From the cell containing the given text, extract its center point as [X, Y] coordinate. 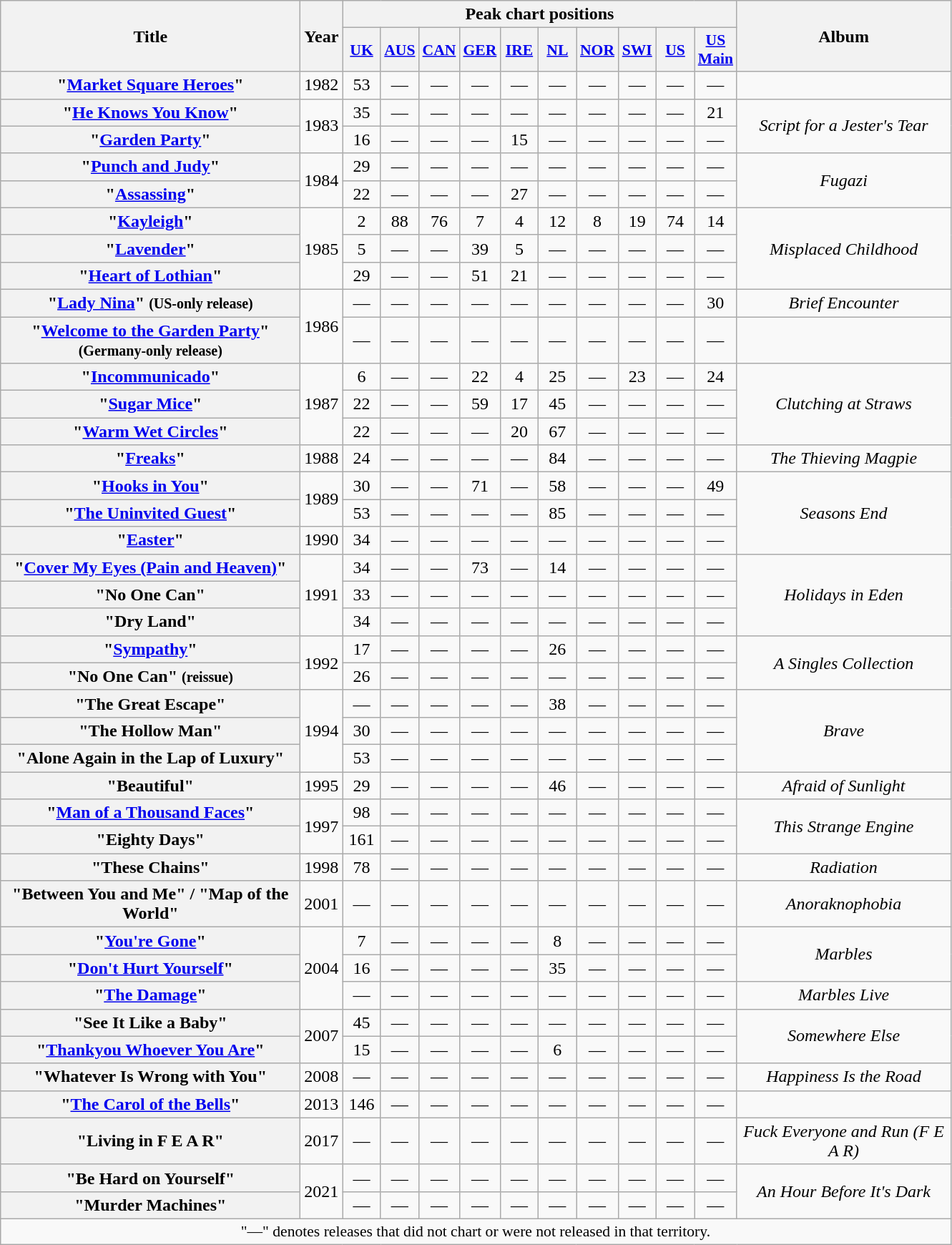
Holidays in Eden [844, 595]
67 [558, 431]
A Singles Collection [844, 663]
51 [479, 275]
2001 [322, 904]
"Heart of Lothian" [150, 275]
Brave [844, 731]
Fugazi [844, 180]
59 [479, 404]
"Sugar Mice" [150, 404]
"The Carol of the Bells" [150, 1104]
"Sympathy" [150, 649]
49 [715, 486]
1994 [322, 731]
38 [558, 703]
"Punch and Judy" [150, 167]
Peak chart positions [539, 14]
"Don't Hurt Yourself" [150, 968]
"Dry Land" [150, 622]
An Hour Before It's Dark [844, 1191]
88 [399, 221]
"Warm Wet Circles" [150, 431]
1997 [322, 826]
78 [362, 867]
NOR [597, 50]
"Hooks in You" [150, 486]
1998 [322, 867]
1985 [322, 248]
"Eighty Days" [150, 840]
"Alone Again in the Lap of Luxury" [150, 758]
"Incommunicado" [150, 377]
23 [637, 377]
IRE [519, 50]
84 [558, 459]
"The Uninvited Guest" [150, 513]
1989 [322, 499]
27 [519, 194]
71 [479, 486]
"Between You and Me" / "Map of the World" [150, 904]
AUS [399, 50]
Fuck Everyone and Run (F E A R) [844, 1141]
1987 [322, 404]
Title [150, 36]
"Beautiful" [150, 785]
46 [558, 785]
"Freaks" [150, 459]
2 [362, 221]
"Thankyou Whoever You Are" [150, 1050]
"The Great Escape" [150, 703]
73 [479, 567]
"—" denotes releases that did not chart or were not released in that territory. [476, 1231]
"The Hollow Man" [150, 731]
"See It Like a Baby" [150, 1022]
CAN [439, 50]
US Main [715, 50]
"Garden Party" [150, 140]
76 [439, 221]
Brief Encounter [844, 303]
"He Knows You Know" [150, 112]
"No One Can" [150, 595]
1984 [322, 180]
2007 [322, 1036]
2021 [322, 1191]
33 [362, 595]
1988 [322, 459]
UK [362, 50]
Happiness Is the Road [844, 1077]
"You're Gone" [150, 941]
25 [558, 377]
"Be Hard on Yourself" [150, 1178]
Seasons End [844, 513]
2017 [322, 1141]
Anoraknophobia [844, 904]
"The Damage" [150, 995]
The Thieving Magpie [844, 459]
"Murder Machines" [150, 1205]
2004 [322, 968]
161 [362, 840]
Radiation [844, 867]
74 [675, 221]
Marbles [844, 954]
"Welcome to the Garden Party" (Germany-only release) [150, 339]
19 [637, 221]
"These Chains" [150, 867]
"Easter" [150, 540]
85 [558, 513]
SWI [637, 50]
1982 [322, 85]
"Market Square Heroes" [150, 85]
39 [479, 248]
"Kayleigh" [150, 221]
20 [519, 431]
58 [558, 486]
1991 [322, 595]
"Whatever Is Wrong with You" [150, 1077]
"No One Can" (reissue) [150, 676]
1983 [322, 126]
"Living in F E A R" [150, 1141]
"Lavender" [150, 248]
Somewhere Else [844, 1036]
Year [322, 36]
Album [844, 36]
"Assassing" [150, 194]
Clutching at Straws [844, 404]
US [675, 50]
Misplaced Childhood [844, 248]
146 [362, 1104]
"Cover My Eyes (Pain and Heaven)" [150, 567]
GER [479, 50]
1990 [322, 540]
1995 [322, 785]
2013 [322, 1104]
2008 [322, 1077]
Marbles Live [844, 995]
This Strange Engine [844, 826]
"Man of a Thousand Faces" [150, 813]
"Lady Nina" (US-only release) [150, 303]
12 [558, 221]
1992 [322, 663]
Script for a Jester's Tear [844, 126]
Afraid of Sunlight [844, 785]
1986 [322, 326]
NL [558, 50]
98 [362, 813]
